Extract the (x, y) coordinate from the center of the cell holding the provided text.  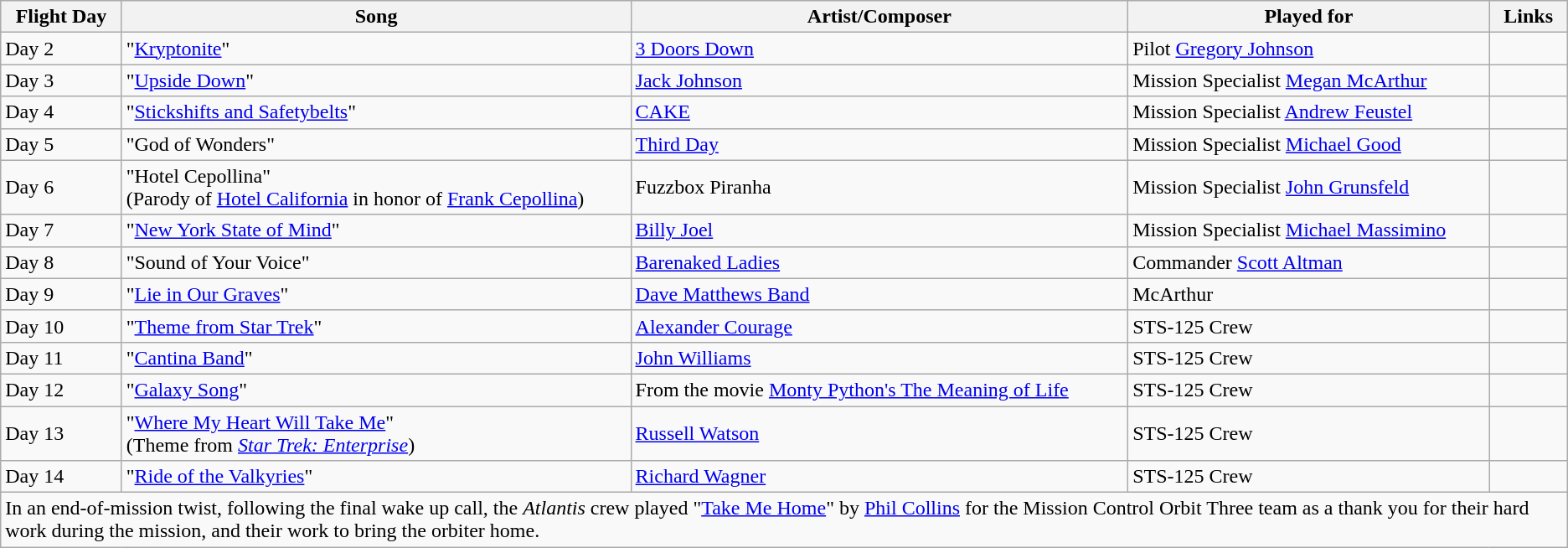
"Cantina Band" (376, 358)
Day 3 (61, 80)
Mission Specialist Andrew Feustel (1309, 112)
Alexander Courage (879, 326)
Pilot Gregory Johnson (1309, 49)
Day 14 (61, 477)
Mission Specialist Michael Massimino (1309, 230)
Day 12 (61, 390)
"Theme from Star Trek" (376, 326)
Played for (1309, 17)
Day 4 (61, 112)
Day 10 (61, 326)
"Where My Heart Will Take Me" (Theme from Star Trek: Enterprise) (376, 432)
Mission Specialist Michael Good (1309, 144)
Day 9 (61, 294)
Flight Day (61, 17)
Day 13 (61, 432)
"Kryptonite" (376, 49)
McArthur (1309, 294)
"God of Wonders" (376, 144)
Mission Specialist John Grunsfeld (1309, 188)
Day 6 (61, 188)
Richard Wagner (879, 477)
Artist/Composer (879, 17)
Dave Matthews Band (879, 294)
Third Day (879, 144)
Commander Scott Altman (1309, 262)
John Williams (879, 358)
Day 8 (61, 262)
Billy Joel (879, 230)
CAKE (879, 112)
Day 7 (61, 230)
Day 2 (61, 49)
"Sound of Your Voice" (376, 262)
Jack Johnson (879, 80)
Day 5 (61, 144)
Barenaked Ladies (879, 262)
"Stickshifts and Safetybelts" (376, 112)
"Ride of the Valkyries" (376, 477)
Links (1528, 17)
"Upside Down" (376, 80)
Mission Specialist Megan McArthur (1309, 80)
"New York State of Mind" (376, 230)
"Lie in Our Graves" (376, 294)
"Hotel Cepollina" (Parody of Hotel California in honor of Frank Cepollina) (376, 188)
Day 11 (61, 358)
From the movie Monty Python's The Meaning of Life (879, 390)
Song (376, 17)
Fuzzbox Piranha (879, 188)
Russell Watson (879, 432)
"Galaxy Song" (376, 390)
3 Doors Down (879, 49)
